Provide the (x, y) coordinate of the cell's center where the given text is located.  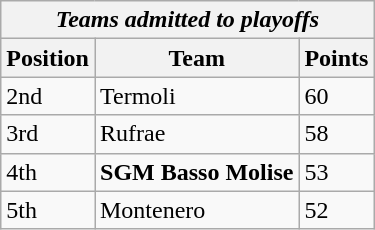
5th (48, 210)
60 (336, 96)
52 (336, 210)
SGM Basso Molise (196, 172)
Termoli (196, 96)
3rd (48, 134)
Team (196, 58)
4th (48, 172)
Points (336, 58)
53 (336, 172)
58 (336, 134)
Teams admitted to playoffs (188, 20)
2nd (48, 96)
Position (48, 58)
Montenero (196, 210)
Rufrae (196, 134)
